Scan for the cell matching the given text and deliver its (x, y) coordinate at center. 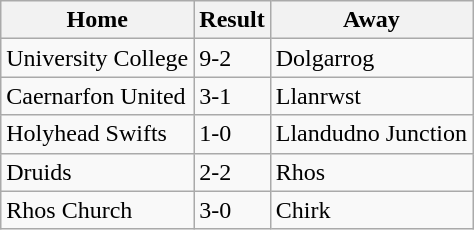
Result (232, 20)
Rhos (371, 172)
9-2 (232, 58)
Chirk (371, 210)
University College (98, 58)
Caernarfon United (98, 96)
Dolgarrog (371, 58)
3-1 (232, 96)
2-2 (232, 172)
Home (98, 20)
Away (371, 20)
1-0 (232, 134)
Llandudno Junction (371, 134)
Holyhead Swifts (98, 134)
Rhos Church (98, 210)
Llanrwst (371, 96)
3-0 (232, 210)
Druids (98, 172)
